Search for the cell housing the specified text and yield its (x, y) center coordinate. 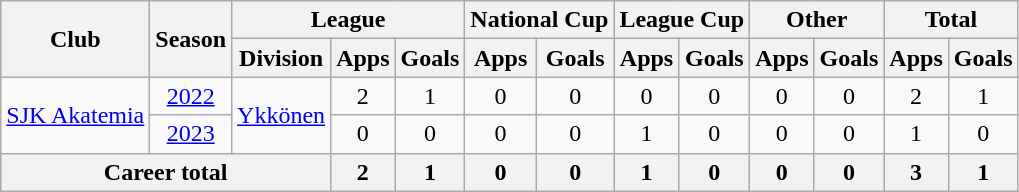
2023 (191, 134)
Ykkönen (282, 115)
Club (76, 39)
SJK Akatemia (76, 115)
3 (916, 172)
Other (817, 20)
League Cup (682, 20)
2022 (191, 96)
Total (951, 20)
Division (282, 58)
Career total (166, 172)
League (348, 20)
National Cup (540, 20)
Season (191, 39)
